Find where the given text appears and provide that cell's center as (x, y) coordinate. 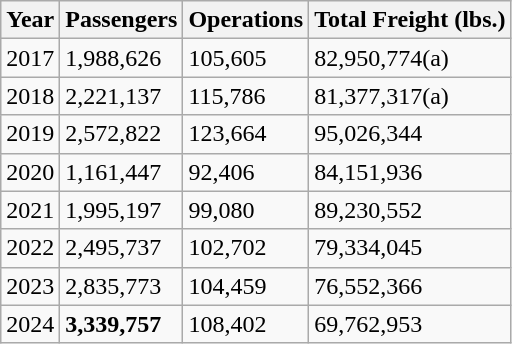
1,995,197 (122, 210)
3,339,757 (122, 324)
105,605 (246, 58)
Operations (246, 20)
82,950,774(a) (410, 58)
92,406 (246, 172)
2017 (30, 58)
2018 (30, 96)
95,026,344 (410, 134)
102,702 (246, 248)
Passengers (122, 20)
2,495,737 (122, 248)
89,230,552 (410, 210)
108,402 (246, 324)
81,377,317(a) (410, 96)
76,552,366 (410, 286)
79,334,045 (410, 248)
99,080 (246, 210)
2,221,137 (122, 96)
2021 (30, 210)
2,572,822 (122, 134)
104,459 (246, 286)
1,988,626 (122, 58)
69,762,953 (410, 324)
123,664 (246, 134)
2020 (30, 172)
2,835,773 (122, 286)
115,786 (246, 96)
Year (30, 20)
2024 (30, 324)
2019 (30, 134)
1,161,447 (122, 172)
2022 (30, 248)
2023 (30, 286)
Total Freight (lbs.) (410, 20)
84,151,936 (410, 172)
